For the text-containing cell, return its midpoint in (X, Y) coordinate format. 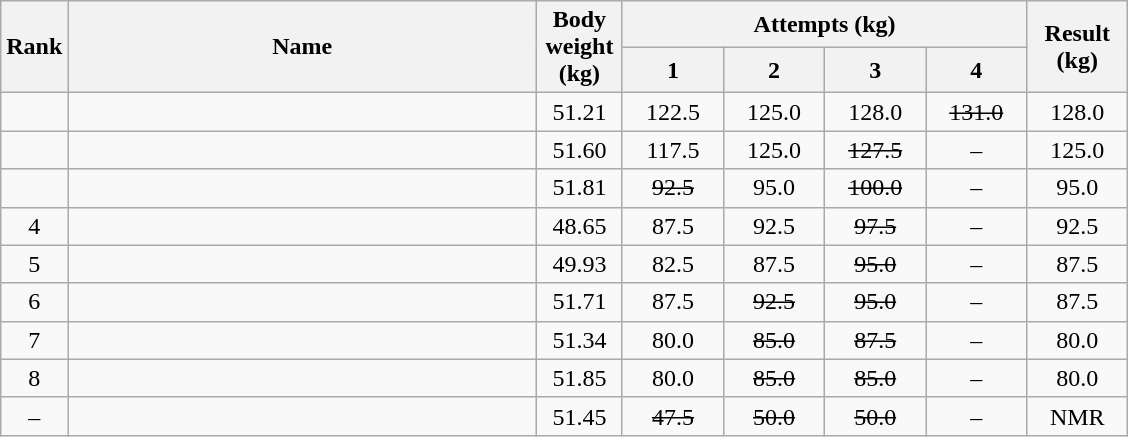
47.5 (672, 416)
51.34 (579, 340)
Rank (34, 47)
3 (876, 70)
51.85 (579, 378)
122.5 (672, 112)
82.5 (672, 264)
49.93 (579, 264)
8 (34, 378)
51.45 (579, 416)
51.71 (579, 302)
Name (302, 47)
48.65 (579, 226)
51.21 (579, 112)
Body weight (kg) (579, 47)
100.0 (876, 188)
2 (774, 70)
5 (34, 264)
1 (672, 70)
Attempts (kg) (824, 24)
6 (34, 302)
7 (34, 340)
51.81 (579, 188)
Result (kg) (1078, 47)
127.5 (876, 150)
97.5 (876, 226)
NMR (1078, 416)
117.5 (672, 150)
51.60 (579, 150)
131.0 (976, 112)
